Capture the cell that displays the provided text and extract its (X, Y) central coordinate. 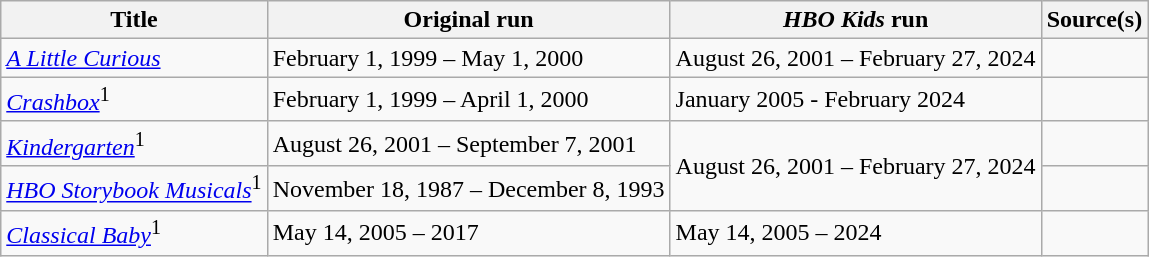
A Little Curious (134, 58)
February 1, 1999 – May 1, 2000 (468, 58)
Crashbox1 (134, 100)
Kindergarten1 (134, 144)
November 18, 1987 – December 8, 1993 (468, 188)
HBO Kids run (856, 20)
Original run (468, 20)
HBO Storybook Musicals1 (134, 188)
February 1, 1999 – April 1, 2000 (468, 100)
January 2005 - February 2024 (856, 100)
May 14, 2005 – 2017 (468, 234)
Source(s) (1094, 20)
Title (134, 20)
Classical Baby1 (134, 234)
May 14, 2005 – 2024 (856, 234)
August 26, 2001 – September 7, 2001 (468, 144)
